For the text-containing cell, return its midpoint in [X, Y] coordinate format. 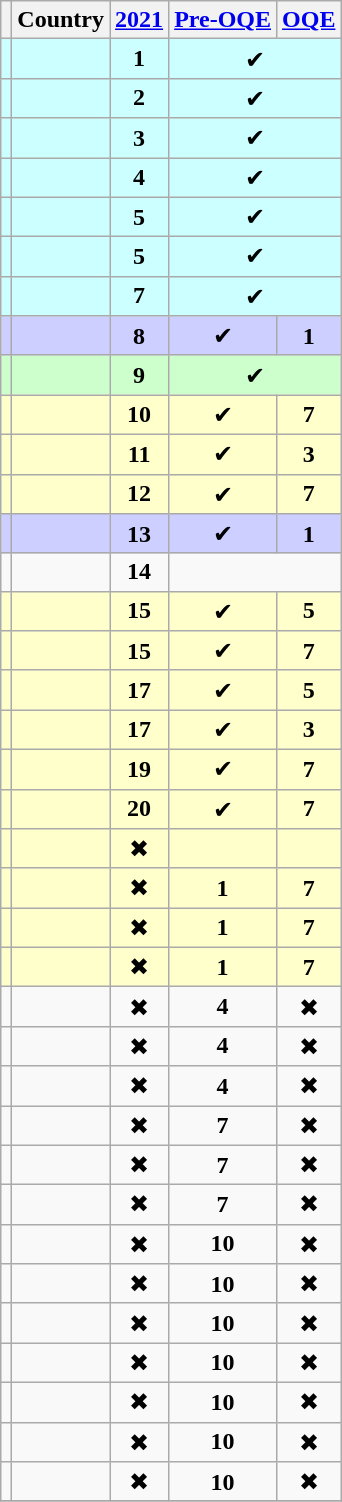
9 [140, 375]
11 [140, 454]
8 [140, 336]
Country [61, 20]
13 [140, 534]
OQE [309, 20]
19 [140, 769]
12 [140, 494]
2021 [140, 20]
Pre-OQE [223, 20]
2 [140, 98]
20 [140, 809]
14 [140, 572]
